Capture the cell that displays the provided text and extract its [X, Y] central coordinate. 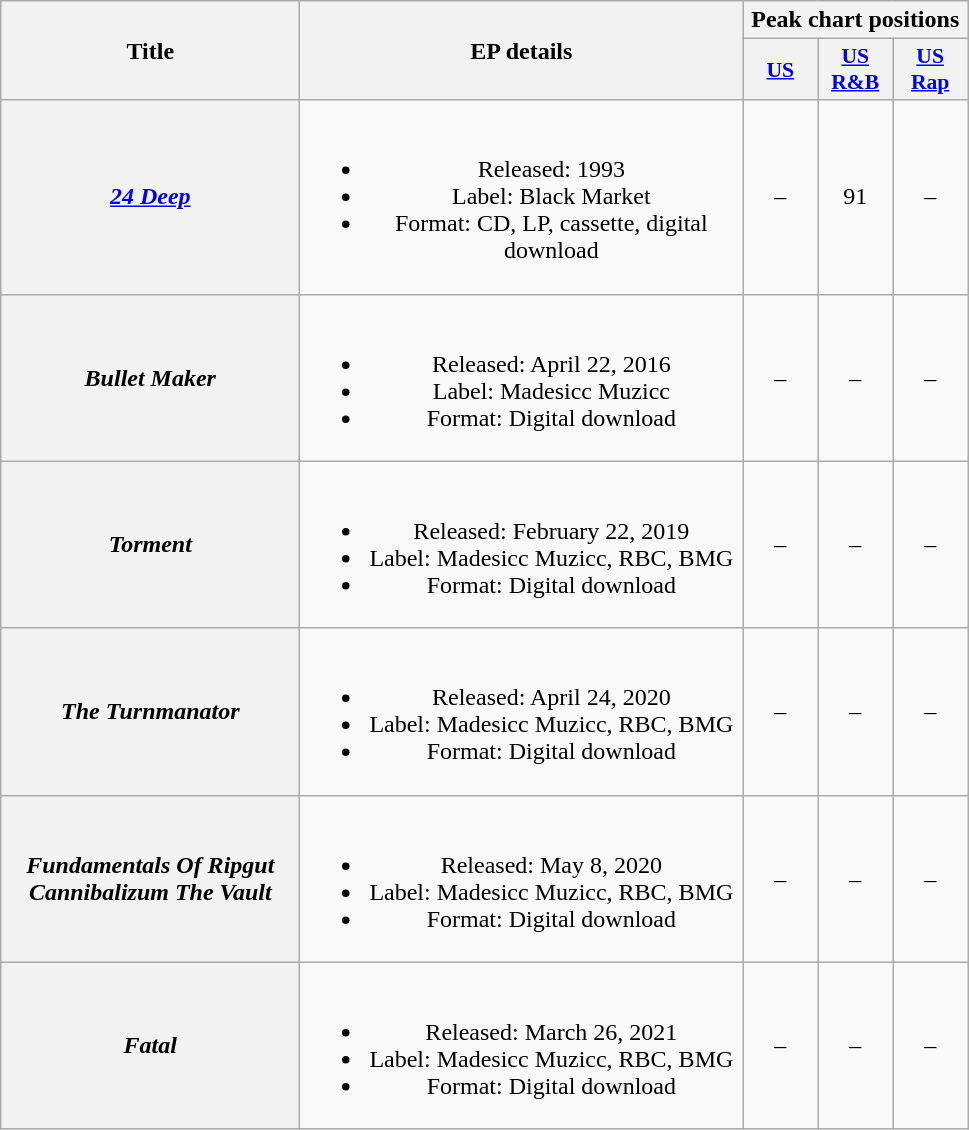
The Turnmanator [150, 712]
Released: April 22, 2016Label: Madesicc MuziccFormat: Digital download [522, 378]
Released: March 26, 2021Label: Madesicc Muzicc, RBC, BMGFormat: Digital download [522, 1046]
24 Deep [150, 197]
USRap [930, 70]
Torment [150, 544]
Fundamentals Of Ripgut Cannibalizum The Vault [150, 878]
EP details [522, 50]
Released: February 22, 2019Label: Madesicc Muzicc, RBC, BMGFormat: Digital download [522, 544]
Released: 1993Label: Black MarketFormat: CD, LP, cassette, digital download [522, 197]
Bullet Maker [150, 378]
US R&B [856, 70]
Title [150, 50]
Released: May 8, 2020Label: Madesicc Muzicc, RBC, BMGFormat: Digital download [522, 878]
Peak chart positions [856, 20]
US [780, 70]
Released: April 24, 2020Label: Madesicc Muzicc, RBC, BMGFormat: Digital download [522, 712]
Fatal [150, 1046]
91 [856, 197]
